Capture the cell that displays the provided text and extract its [x, y] central coordinate. 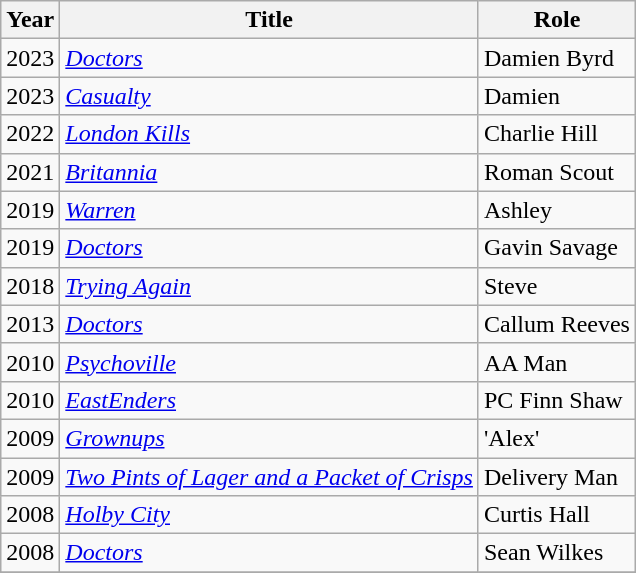
Holby City [270, 515]
Role [556, 20]
2022 [30, 134]
Sean Wilkes [556, 553]
Curtis Hall [556, 515]
Charlie Hill [556, 134]
Delivery Man [556, 477]
EastEnders [270, 400]
Damien [556, 96]
Title [270, 20]
Ashley [556, 210]
Damien Byrd [556, 58]
Grownups [270, 438]
Two Pints of Lager and a Packet of Crisps [270, 477]
Casualty [270, 96]
Psychoville [270, 362]
Gavin Savage [556, 248]
PC Finn Shaw [556, 400]
Roman Scout [556, 172]
2021 [30, 172]
2018 [30, 286]
Britannia [270, 172]
AA Man [556, 362]
Steve [556, 286]
Year [30, 20]
2013 [30, 324]
Callum Reeves [556, 324]
London Kills [270, 134]
Trying Again [270, 286]
'Alex' [556, 438]
Warren [270, 210]
